For the text-containing cell, return its midpoint in (x, y) coordinate format. 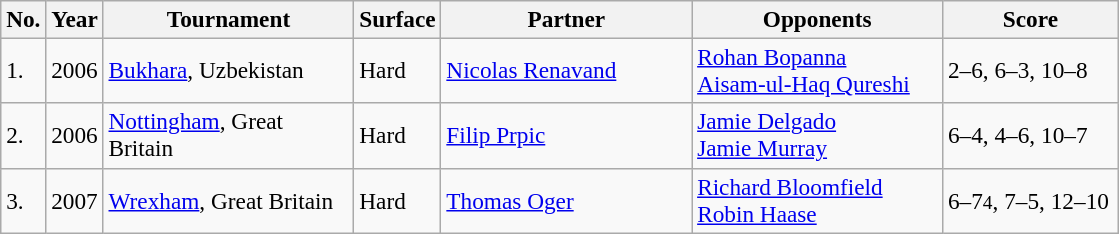
Richard Bloomfield Robin Haase (818, 200)
2007 (74, 200)
Tournament (228, 19)
Nicolas Renavand (566, 70)
6–74, 7–5, 12–10 (1031, 200)
Filip Prpic (566, 136)
Jamie Delgado Jamie Murray (818, 136)
2–6, 6–3, 10–8 (1031, 70)
Year (74, 19)
Bukhara, Uzbekistan (228, 70)
3. (24, 200)
Score (1031, 19)
Wrexham, Great Britain (228, 200)
Rohan Bopanna Aisam-ul-Haq Qureshi (818, 70)
Thomas Oger (566, 200)
2. (24, 136)
6–4, 4–6, 10–7 (1031, 136)
Partner (566, 19)
1. (24, 70)
No. (24, 19)
Nottingham, Great Britain (228, 136)
Opponents (818, 19)
Surface (398, 19)
